Extract the (X, Y) coordinate from the center of the cell holding the provided text.  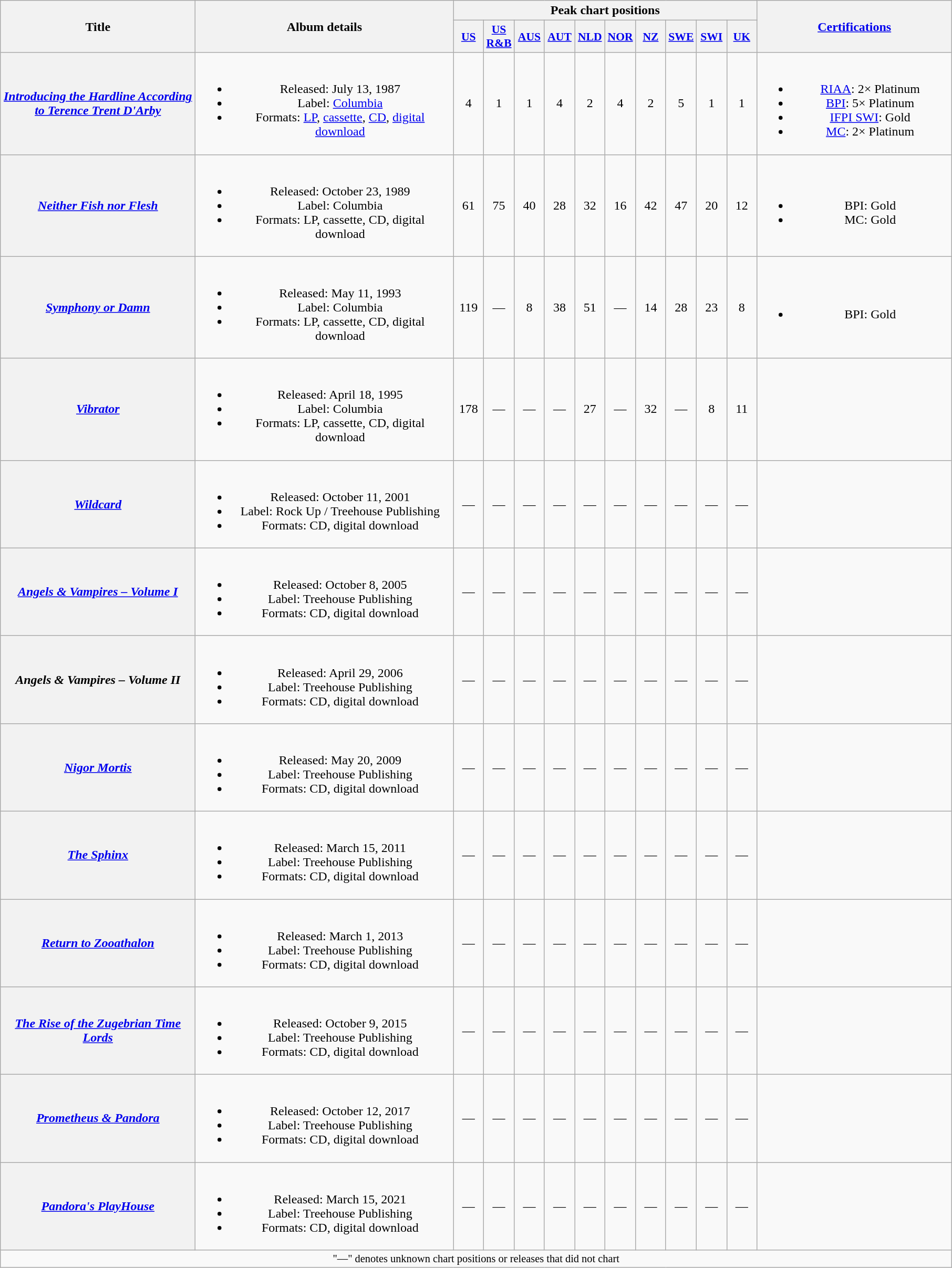
Pandora's PlayHouse (98, 1206)
16 (620, 205)
SWI (711, 37)
"—" denotes unknown chart positions or releases that did not chart (476, 1259)
Released: October 23, 1989Label: ColumbiaFormats: LP, cassette, CD, digital download (325, 205)
178 (469, 409)
12 (742, 205)
Introducing the Hardline According to Terence Trent D'Arby (98, 103)
RIAA: 2× PlatinumBPI: 5× PlatinumIFPI SWI: GoldMC: 2× Platinum (854, 103)
42 (651, 205)
NLD (590, 37)
27 (590, 409)
14 (651, 307)
NOR (620, 37)
BPI: Gold (854, 307)
NZ (651, 37)
Certifications (854, 26)
Released: October 8, 2005Label: Treehouse PublishingFormats: CD, digital download (325, 591)
Nigor Mortis (98, 767)
Released: October 12, 2017Label: Treehouse PublishingFormats: CD, digital download (325, 1119)
5 (681, 103)
Released: May 11, 1993Label: ColumbiaFormats: LP, cassette, CD, digital download (325, 307)
40 (530, 205)
US (469, 37)
51 (590, 307)
Released: March 1, 2013Label: Treehouse PublishingFormats: CD, digital download (325, 943)
Vibrator (98, 409)
The Rise of the Zugebrian Time Lords (98, 1031)
20 (711, 205)
Angels & Vampires – Volume I (98, 591)
SWE (681, 37)
Wildcard (98, 504)
Prometheus & Pandora (98, 1119)
Released: October 9, 2015Label: Treehouse PublishingFormats: CD, digital download (325, 1031)
119 (469, 307)
47 (681, 205)
BPI: GoldMC: Gold (854, 205)
Released: October 11, 2001Label: Rock Up / Treehouse PublishingFormats: CD, digital download (325, 504)
23 (711, 307)
USR&B (499, 37)
Peak chart positions (605, 11)
Angels & Vampires – Volume II (98, 680)
Symphony or Damn (98, 307)
61 (469, 205)
AUT (560, 37)
Title (98, 26)
Neither Fish nor Flesh (98, 205)
AUS (530, 37)
Album details (325, 26)
Released: May 20, 2009Label: Treehouse PublishingFormats: CD, digital download (325, 767)
The Sphinx (98, 855)
Released: March 15, 2021Label: Treehouse PublishingFormats: CD, digital download (325, 1206)
Return to Zooathalon (98, 943)
UK (742, 37)
11 (742, 409)
Released: April 18, 1995Label: ColumbiaFormats: LP, cassette, CD, digital download (325, 409)
Released: July 13, 1987Label: ColumbiaFormats: LP, cassette, CD, digital download (325, 103)
Released: March 15, 2011Label: Treehouse PublishingFormats: CD, digital download (325, 855)
38 (560, 307)
75 (499, 205)
Released: April 29, 2006Label: Treehouse PublishingFormats: CD, digital download (325, 680)
